Search for the cell housing the specified text and yield its (X, Y) center coordinate. 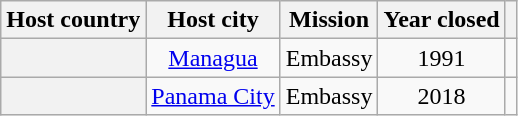
2018 (442, 96)
Panama City (213, 96)
Host country (74, 20)
Managua (213, 58)
1991 (442, 58)
Mission (329, 20)
Year closed (442, 20)
Host city (213, 20)
